Return (x, y) of the center of cell containing provided text 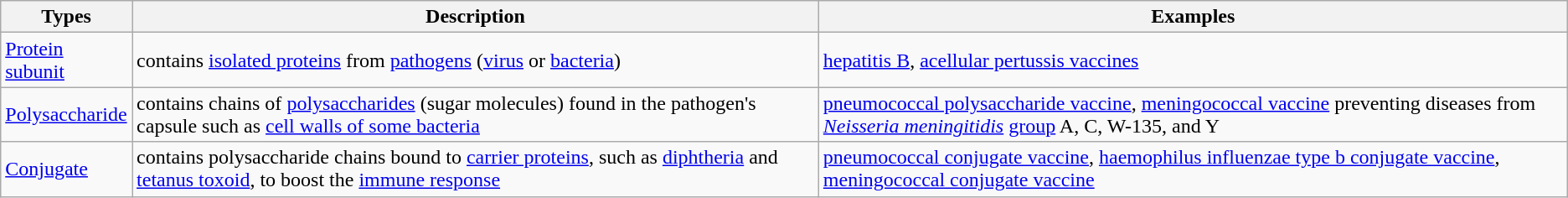
Protein subunit (67, 60)
Examples (1193, 17)
contains polysaccharide chains bound to carrier proteins, such as diphtheria and tetanus toxoid, to boost the immune response (476, 169)
pneumococcal polysaccharide vaccine, meningococcal vaccine preventing diseases from Neisseria meningitidis group A, C, W-135, and Y (1193, 114)
pneumococcal conjugate vaccine, haemophilus influenzae type b conjugate vaccine, meningococcal conjugate vaccine (1193, 169)
contains chains of polysaccharides (sugar molecules) found in the pathogen's capsule such as cell walls of some bacteria (476, 114)
Description (476, 17)
Types (67, 17)
contains isolated proteins from pathogens (virus or bacteria) (476, 60)
hepatitis B, acellular pertussis vaccines (1193, 60)
Polysaccharide (67, 114)
Conjugate (67, 169)
